Return the [x, y] coordinate for the center point of the cell that contains the specified text.  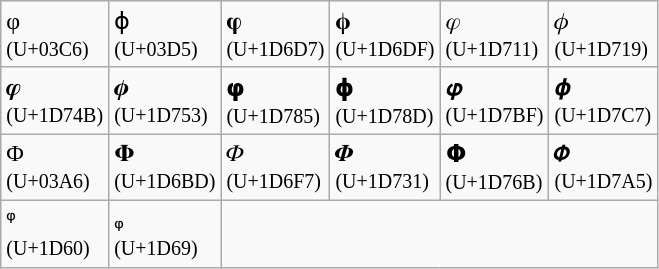
𝟇(U+1D7C7) [604, 100]
𝛷(U+1D6F7) [276, 168]
𝞿(U+1D7BF) [494, 100]
Φ(U+03A6) [55, 168]
𝜱(U+1D731) [385, 168]
𝜙(U+1D719) [604, 34]
𝞥(U+1D7A5) [604, 168]
𝛗(U+1D6D7) [276, 34]
φ(U+03C6) [55, 34]
𝝋(U+1D74B) [55, 100]
ϕ(U+03D5) [165, 34]
𝛟(U+1D6DF) [385, 34]
𝞍(U+1D78D) [385, 100]
ᵩ(U+1D69) [165, 234]
ᵠ(U+1D60) [55, 234]
𝞅(U+1D785) [276, 100]
𝜑(U+1D711) [494, 34]
𝚽(U+1D6BD) [165, 168]
𝝓(U+1D753) [165, 100]
𝝫(U+1D76B) [494, 168]
